Capture the cell that displays the provided text and extract its [X, Y] central coordinate. 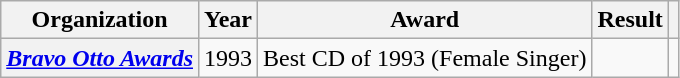
1993 [228, 58]
Best CD of 1993 (Female Singer) [425, 58]
Award [425, 20]
Organization [100, 20]
Year [228, 20]
Result [630, 20]
Bravo Otto Awards [100, 58]
